Determine the [X, Y] coordinate at the center of the cell enclosing the given text.  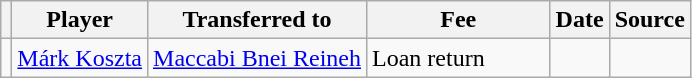
Transferred to [258, 20]
Fee [459, 20]
Maccabi Bnei Reineh [258, 58]
Player [80, 20]
Márk Koszta [80, 58]
Loan return [459, 58]
Source [650, 20]
Date [580, 20]
